Provide the [X, Y] coordinate of the cell's center where the given text is located.  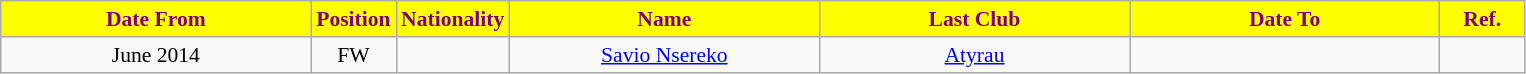
Position [354, 19]
Date To [1285, 19]
Nationality [452, 19]
Savio Nsereko [664, 55]
Ref. [1482, 19]
Name [664, 19]
Last Club [974, 19]
Date From [156, 19]
FW [354, 55]
Atyrau [974, 55]
June 2014 [156, 55]
